Extract the (X, Y) coordinate from the center of the cell holding the provided text.  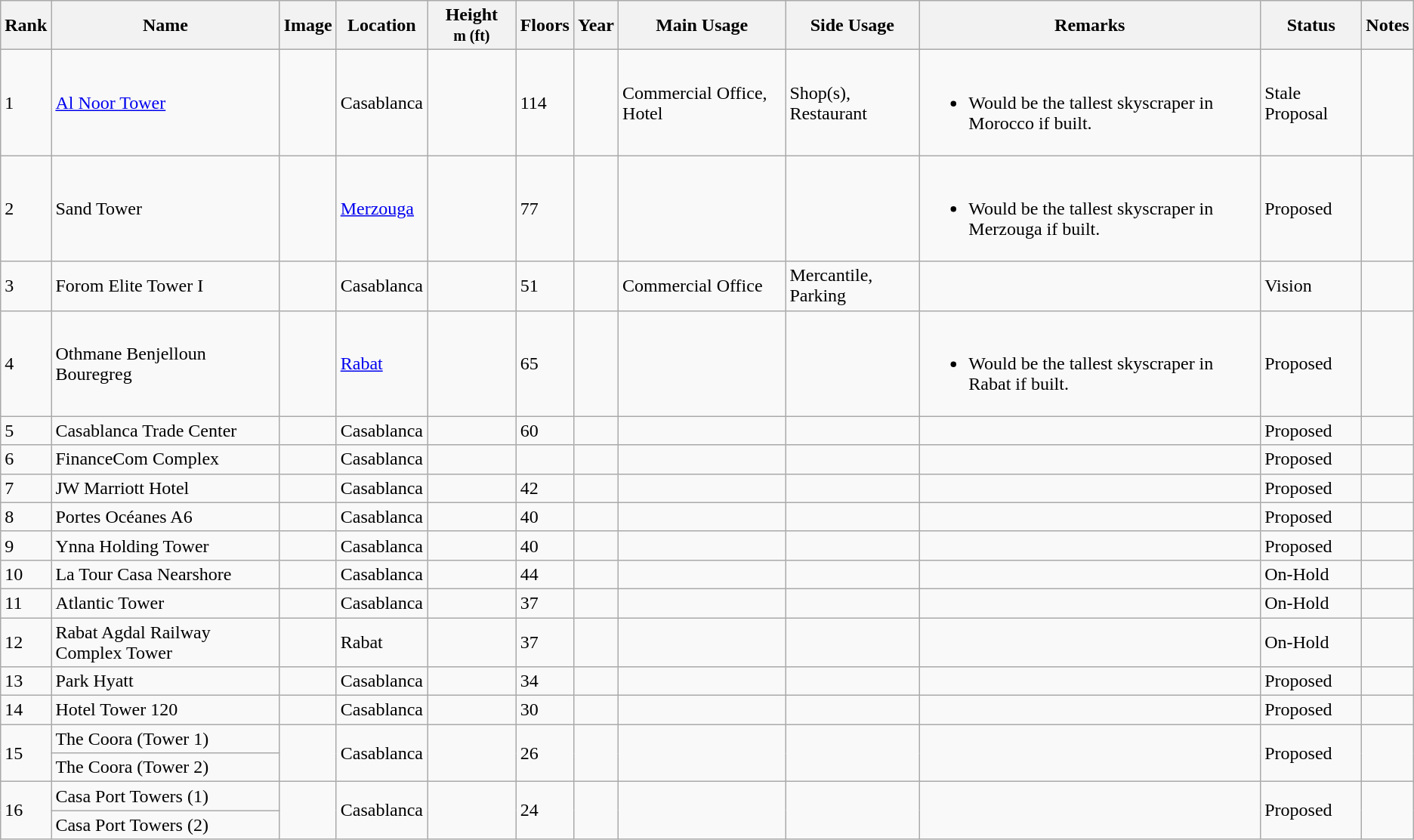
Stale Proposal (1311, 103)
5 (26, 431)
Portes Océanes A6 (165, 517)
La Tour Casa Nearshore (165, 574)
8 (26, 517)
Remarks (1090, 26)
Location (381, 26)
4 (26, 363)
10 (26, 574)
Ynna Holding Tower (165, 545)
42 (545, 488)
Heightm (ft) (472, 26)
Would be the tallest skyscraper in Merzouga if built. (1090, 208)
Al Noor Tower (165, 103)
Notes (1388, 26)
44 (545, 574)
11 (26, 603)
Atlantic Tower (165, 603)
Casablanca Trade Center (165, 431)
26 (545, 753)
15 (26, 753)
2 (26, 208)
Vision (1311, 286)
Floors (545, 26)
Rabat Agdal Railway Complex Tower (165, 642)
The Coora (Tower 1) (165, 739)
Side Usage (852, 26)
30 (545, 710)
14 (26, 710)
Image (308, 26)
13 (26, 681)
60 (545, 431)
Othmane Benjelloun Bouregreg (165, 363)
Mercantile, Parking (852, 286)
16 (26, 811)
Status (1311, 26)
FinanceCom Complex (165, 459)
Casa Port Towers (2) (165, 825)
34 (545, 681)
3 (26, 286)
65 (545, 363)
JW Marriott Hotel (165, 488)
77 (545, 208)
Commercial Office, Hotel (702, 103)
24 (545, 811)
51 (545, 286)
Shop(s), Restaurant (852, 103)
7 (26, 488)
Main Usage (702, 26)
Year (595, 26)
Forom Elite Tower I (165, 286)
Sand Tower (165, 208)
9 (26, 545)
Commercial Office (702, 286)
Casa Port Towers (1) (165, 796)
Name (165, 26)
1 (26, 103)
Merzouga (381, 208)
Would be the tallest skyscraper in Rabat if built. (1090, 363)
12 (26, 642)
114 (545, 103)
6 (26, 459)
Hotel Tower 120 (165, 710)
Park Hyatt (165, 681)
The Coora (Tower 2) (165, 767)
Would be the tallest skyscraper in Morocco if built. (1090, 103)
Rank (26, 26)
